Scan for the cell matching the given text and deliver its (x, y) coordinate at center. 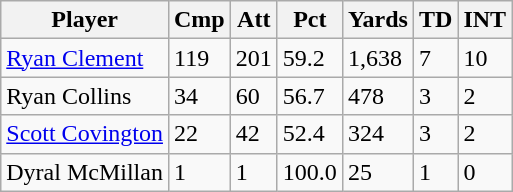
Ryan Collins (85, 96)
56.7 (310, 96)
100.0 (310, 172)
TD (435, 20)
Ryan Clement (85, 58)
INT (485, 20)
119 (199, 58)
Scott Covington (85, 134)
478 (378, 96)
Cmp (199, 20)
52.4 (310, 134)
42 (254, 134)
Dyral McMillan (85, 172)
60 (254, 96)
1,638 (378, 58)
Pct (310, 20)
Player (85, 20)
Att (254, 20)
59.2 (310, 58)
Yards (378, 20)
324 (378, 134)
10 (485, 58)
0 (485, 172)
201 (254, 58)
7 (435, 58)
25 (378, 172)
34 (199, 96)
22 (199, 134)
